Provide the (x, y) coordinate of the cell's center where the given text is located.  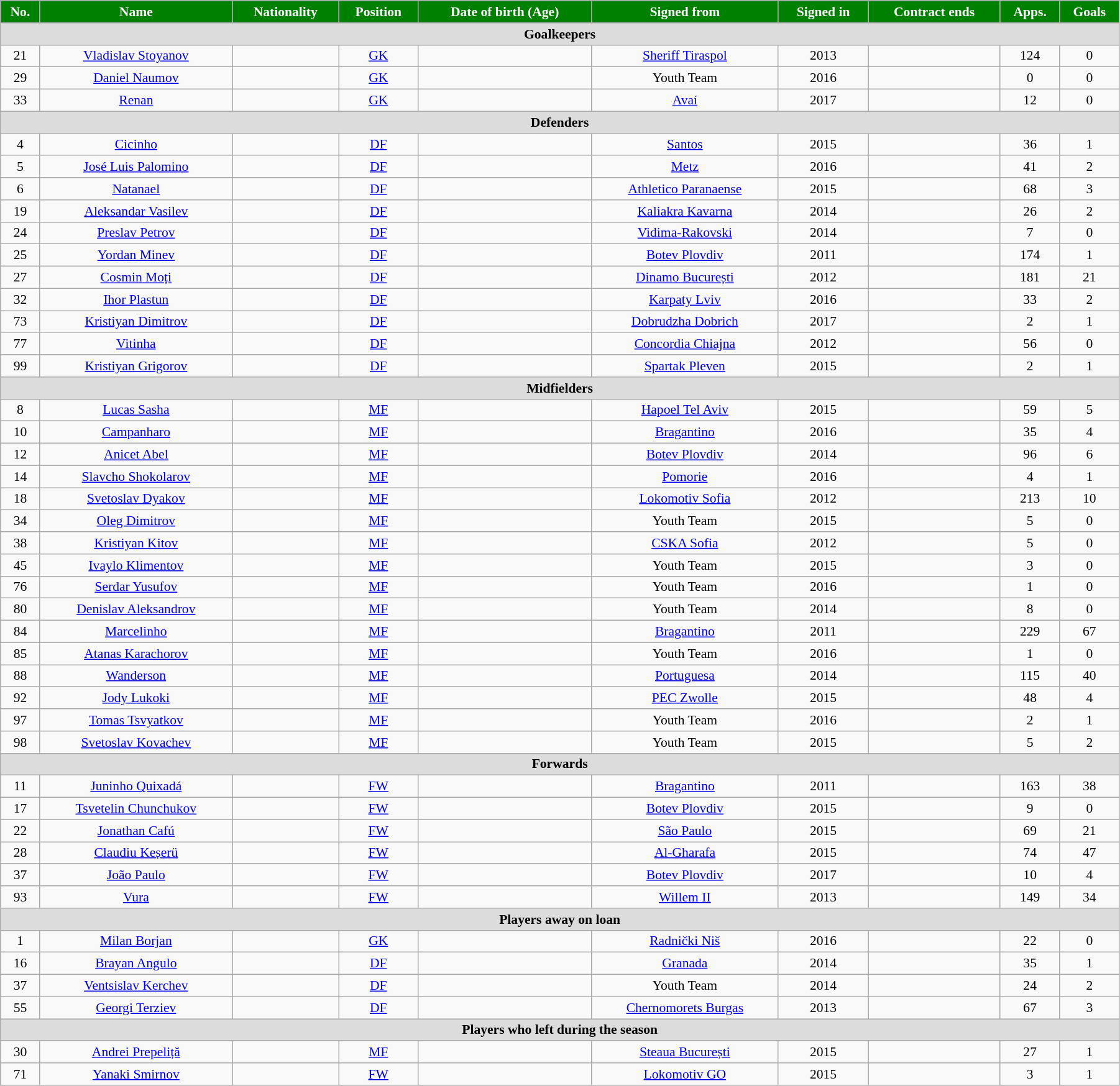
Avaí (685, 101)
Vladislav Stoyanov (135, 56)
Atanas Karachorov (135, 654)
149 (1030, 897)
85 (20, 654)
93 (20, 897)
CSKA Sofia (685, 543)
71 (20, 1074)
19 (20, 211)
29 (20, 78)
João Paulo (135, 875)
Vitinha (135, 344)
Players away on loan (560, 919)
124 (1030, 56)
40 (1089, 676)
Lokomotiv GO (685, 1074)
229 (1030, 632)
Svetoslav Dyakov (135, 499)
17 (20, 809)
Kristiyan Dimitrov (135, 322)
Ihor Plastun (135, 299)
Wanderson (135, 676)
No. (20, 12)
Jonathan Cafú (135, 831)
Brayan Angulo (135, 964)
Kristiyan Kitov (135, 543)
Daniel Naumov (135, 78)
Cosmin Moți (135, 278)
Vidima-Rakovski (685, 233)
163 (1030, 787)
Pomorie (685, 477)
Apps. (1030, 12)
Goals (1089, 12)
Jody Lukoki (135, 698)
Denislav Aleksandrov (135, 609)
Radnički Niš (685, 941)
PEC Zwolle (685, 698)
77 (20, 344)
74 (1030, 853)
174 (1030, 255)
José Luis Palomino (135, 167)
18 (20, 499)
Steaua București (685, 1052)
Lucas Sasha (135, 410)
Svetoslav Kovachev (135, 742)
41 (1030, 167)
Spartak Pleven (685, 366)
25 (20, 255)
Natanael (135, 189)
Campanharo (135, 432)
Renan (135, 101)
Lokomotiv Sofia (685, 499)
Tomas Tsvyatkov (135, 720)
Ivaylo Klimentov (135, 565)
Preslav Petrov (135, 233)
São Paulo (685, 831)
97 (20, 720)
Al-Gharafa (685, 853)
92 (20, 698)
98 (20, 742)
26 (1030, 211)
Granada (685, 964)
Willem II (685, 897)
69 (1030, 831)
Nationality (286, 12)
32 (20, 299)
96 (1030, 455)
14 (20, 477)
Serdar Yusufov (135, 587)
Yordan Minev (135, 255)
11 (20, 787)
68 (1030, 189)
16 (20, 964)
Kristiyan Grigorov (135, 366)
30 (20, 1052)
Name (135, 12)
Forwards (560, 764)
Contract ends (934, 12)
Defenders (560, 122)
Vura (135, 897)
Signed from (685, 12)
Dobrudzha Dobrich (685, 322)
181 (1030, 278)
Dinamo București (685, 278)
213 (1030, 499)
Santos (685, 145)
88 (20, 676)
Karpaty Lviv (685, 299)
Yanaki Smirnov (135, 1074)
Claudiu Keșerü (135, 853)
9 (1030, 809)
Milan Borjan (135, 941)
Oleg Dimitrov (135, 521)
73 (20, 322)
76 (20, 587)
Georgi Terziev (135, 1008)
36 (1030, 145)
7 (1030, 233)
56 (1030, 344)
Aleksandar Vasilev (135, 211)
59 (1030, 410)
Signed in (823, 12)
Andrei Prepeliță (135, 1052)
55 (20, 1008)
Midfielders (560, 388)
Chernomorets Burgas (685, 1008)
Concordia Chiajna (685, 344)
47 (1089, 853)
Slavcho Shokolarov (135, 477)
Anicet Abel (135, 455)
Position (379, 12)
Cicinho (135, 145)
45 (20, 565)
80 (20, 609)
115 (1030, 676)
Athletico Paranaense (685, 189)
Tsvetelin Chunchukov (135, 809)
Metz (685, 167)
Marcelinho (135, 632)
28 (20, 853)
99 (20, 366)
Hapoel Tel Aviv (685, 410)
Date of birth (Age) (505, 12)
Ventsislav Kerchev (135, 986)
Goalkeepers (560, 34)
84 (20, 632)
Portuguesa (685, 676)
Kaliakra Kavarna (685, 211)
Juninho Quixadá (135, 787)
Players who left during the season (560, 1030)
48 (1030, 698)
Sheriff Tiraspol (685, 56)
